Output the (x, y) coordinate of the center of the cell containing the given text.  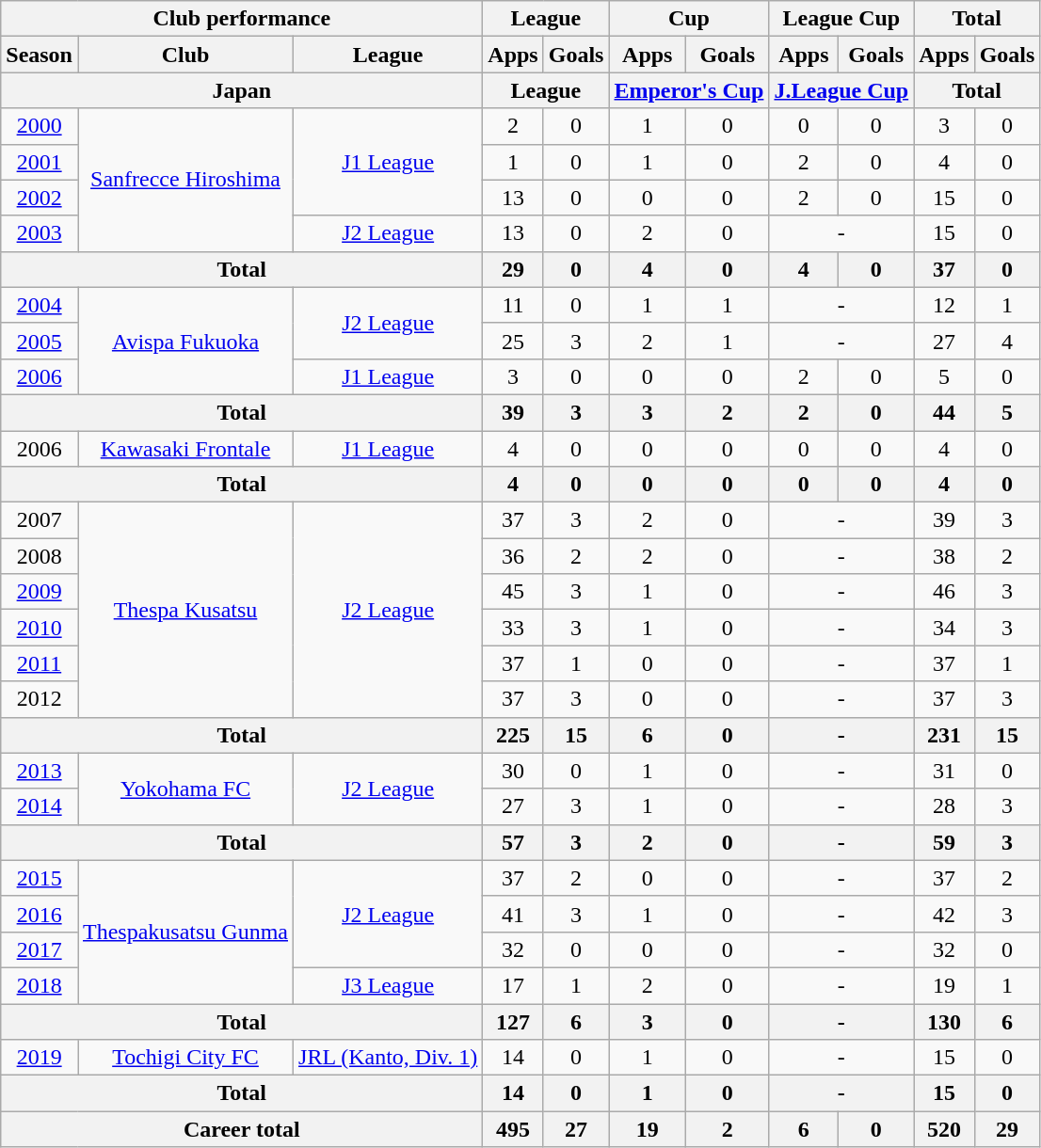
231 (944, 735)
2002 (40, 198)
2008 (40, 556)
Sanfrecce Hiroshima (184, 180)
11 (513, 305)
Thespa Kusatsu (184, 610)
2010 (40, 628)
2011 (40, 663)
2012 (40, 699)
Emperor's Cup (689, 90)
Club (184, 55)
2007 (40, 520)
57 (513, 842)
41 (513, 914)
38 (944, 556)
Season (40, 55)
12 (944, 305)
520 (944, 1129)
59 (944, 842)
League Cup (841, 19)
JRL (Kanto, Div. 1) (388, 1058)
2019 (40, 1058)
2001 (40, 162)
44 (944, 412)
34 (944, 628)
42 (944, 914)
Career total (242, 1129)
2009 (40, 592)
28 (944, 806)
495 (513, 1129)
Kawasaki Frontale (184, 449)
2000 (40, 126)
2017 (40, 949)
36 (513, 556)
2016 (40, 914)
25 (513, 341)
J3 League (388, 985)
2014 (40, 806)
Thespakusatsu Gunma (184, 932)
17 (513, 985)
2015 (40, 878)
2003 (40, 233)
2005 (40, 341)
Cup (689, 19)
Club performance (242, 19)
2018 (40, 985)
31 (944, 771)
127 (513, 1021)
33 (513, 628)
J.League Cup (841, 90)
Tochigi City FC (184, 1058)
225 (513, 735)
Japan (242, 90)
46 (944, 592)
Avispa Fukuoka (184, 341)
30 (513, 771)
130 (944, 1021)
45 (513, 592)
2013 (40, 771)
2004 (40, 305)
Yokohama FC (184, 789)
